Identify which cell holds the provided text, then report its [X, Y] central coordinate. 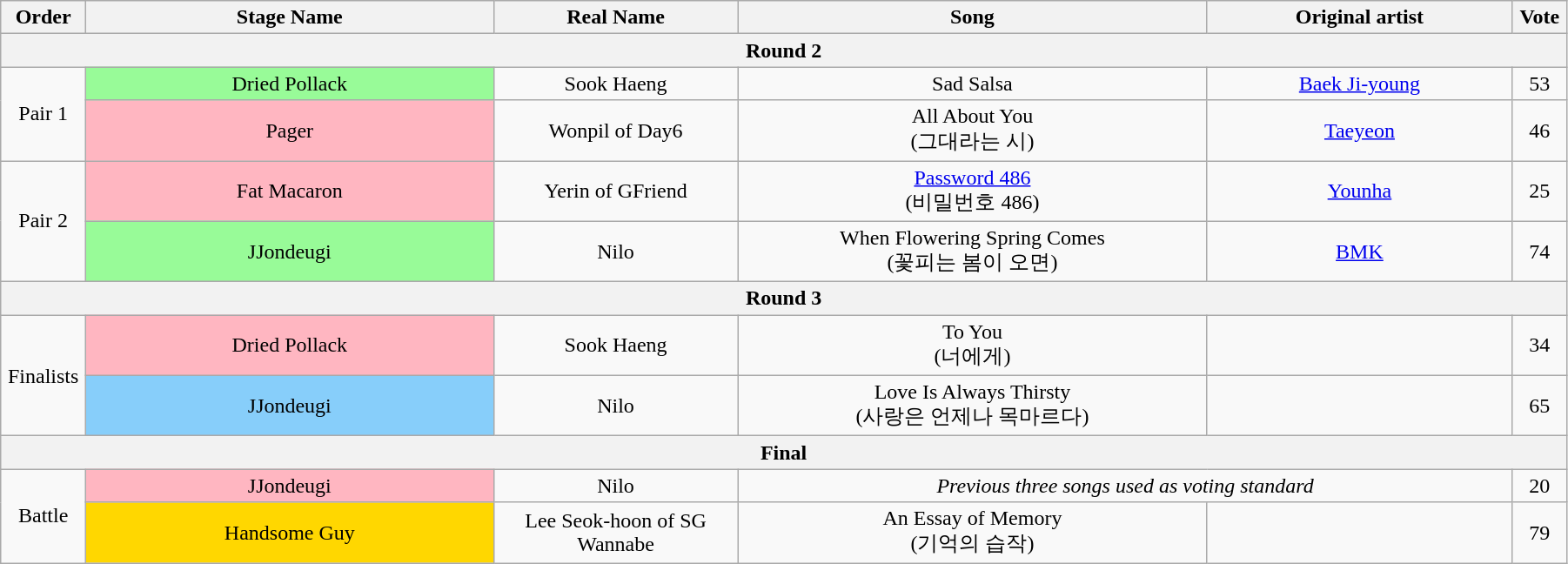
74 [1539, 252]
To You(너에게) [973, 346]
Love Is Always Thirsty(사랑은 언제나 목마르다) [973, 406]
46 [1539, 131]
Real Name [616, 17]
34 [1539, 346]
Pair 1 [44, 114]
An Essay of Memory(기억의 습작) [973, 533]
Lee Seok-hoon of SG Wannabe [616, 533]
Yerin of GFriend [616, 191]
Final [784, 453]
Password 486(비밀번호 486) [973, 191]
Round 3 [784, 299]
Wonpil of Day6 [616, 131]
Taeyeon [1359, 131]
Fat Macaron [290, 191]
25 [1539, 191]
Round 2 [784, 50]
Baek Ji-young [1359, 84]
BMK [1359, 252]
Song [973, 17]
All About You(그대라는 시) [973, 131]
Original artist [1359, 17]
Sad Salsa [973, 84]
65 [1539, 406]
79 [1539, 533]
20 [1539, 486]
When Flowering Spring Comes(꽃피는 봄이 오면) [973, 252]
Stage Name [290, 17]
Battle [44, 516]
Vote [1539, 17]
Previous three songs used as voting standard [1125, 486]
Pair 2 [44, 221]
Pager [290, 131]
Handsome Guy [290, 533]
Younha [1359, 191]
Finalists [44, 376]
Order [44, 17]
53 [1539, 84]
